Return the [X, Y] coordinate for the center point of the cell that contains the specified text.  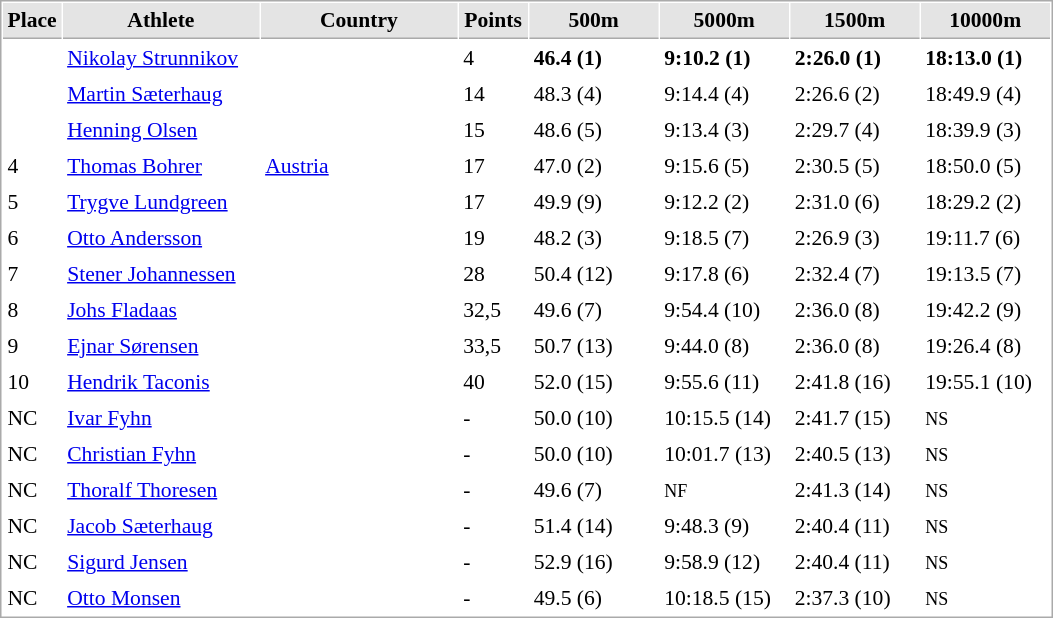
15 [494, 129]
48.3 (4) [594, 93]
18:50.0 (5) [986, 165]
10:01.7 (13) [724, 453]
9 [32, 345]
Country [359, 21]
49.9 (9) [594, 201]
40 [494, 381]
48.2 (3) [594, 237]
Jacob Sæterhaug [161, 525]
Christian Fyhn [161, 453]
18:39.9 (3) [986, 129]
18:49.9 (4) [986, 93]
14 [494, 93]
Stener Johannessen [161, 273]
500m [594, 21]
19:11.7 (6) [986, 237]
2:41.7 (15) [854, 417]
48.6 (5) [594, 129]
Ivar Fyhn [161, 417]
Martin Sæterhaug [161, 93]
Otto Andersson [161, 237]
2:29.7 (4) [854, 129]
50.4 (12) [594, 273]
2:31.0 (6) [854, 201]
9:14.4 (4) [724, 93]
10000m [986, 21]
51.4 (14) [594, 525]
52.9 (16) [594, 561]
9:15.6 (5) [724, 165]
9:17.8 (6) [724, 273]
Ejnar Sørensen [161, 345]
Austria [359, 165]
2:26.6 (2) [854, 93]
9:58.9 (12) [724, 561]
9:18.5 (7) [724, 237]
9:12.2 (2) [724, 201]
NF [724, 489]
2:41.3 (14) [854, 489]
33,5 [494, 345]
Points [494, 21]
2:41.8 (16) [854, 381]
8 [32, 309]
Place [32, 21]
Hendrik Taconis [161, 381]
9:13.4 (3) [724, 129]
9:48.3 (9) [724, 525]
9:10.2 (1) [724, 57]
Johs Fladaas [161, 309]
Trygve Lundgreen [161, 201]
32,5 [494, 309]
2:26.9 (3) [854, 237]
28 [494, 273]
19:26.4 (8) [986, 345]
18:13.0 (1) [986, 57]
Thoralf Thoresen [161, 489]
50.7 (13) [594, 345]
5000m [724, 21]
6 [32, 237]
9:44.0 (8) [724, 345]
9:55.6 (11) [724, 381]
Athlete [161, 21]
Nikolay Strunnikov [161, 57]
2:26.0 (1) [854, 57]
5 [32, 201]
19:13.5 (7) [986, 273]
2:37.3 (10) [854, 597]
49.5 (6) [594, 597]
Henning Olsen [161, 129]
2:30.5 (5) [854, 165]
19 [494, 237]
47.0 (2) [594, 165]
Thomas Bohrer [161, 165]
46.4 (1) [594, 57]
7 [32, 273]
2:40.5 (13) [854, 453]
10 [32, 381]
10:15.5 (14) [724, 417]
9:54.4 (10) [724, 309]
52.0 (15) [594, 381]
Sigurd Jensen [161, 561]
18:29.2 (2) [986, 201]
10:18.5 (15) [724, 597]
2:32.4 (7) [854, 273]
Otto Monsen [161, 597]
19:55.1 (10) [986, 381]
1500m [854, 21]
19:42.2 (9) [986, 309]
